Find where the given text appears and provide that cell's center as (X, Y) coordinate. 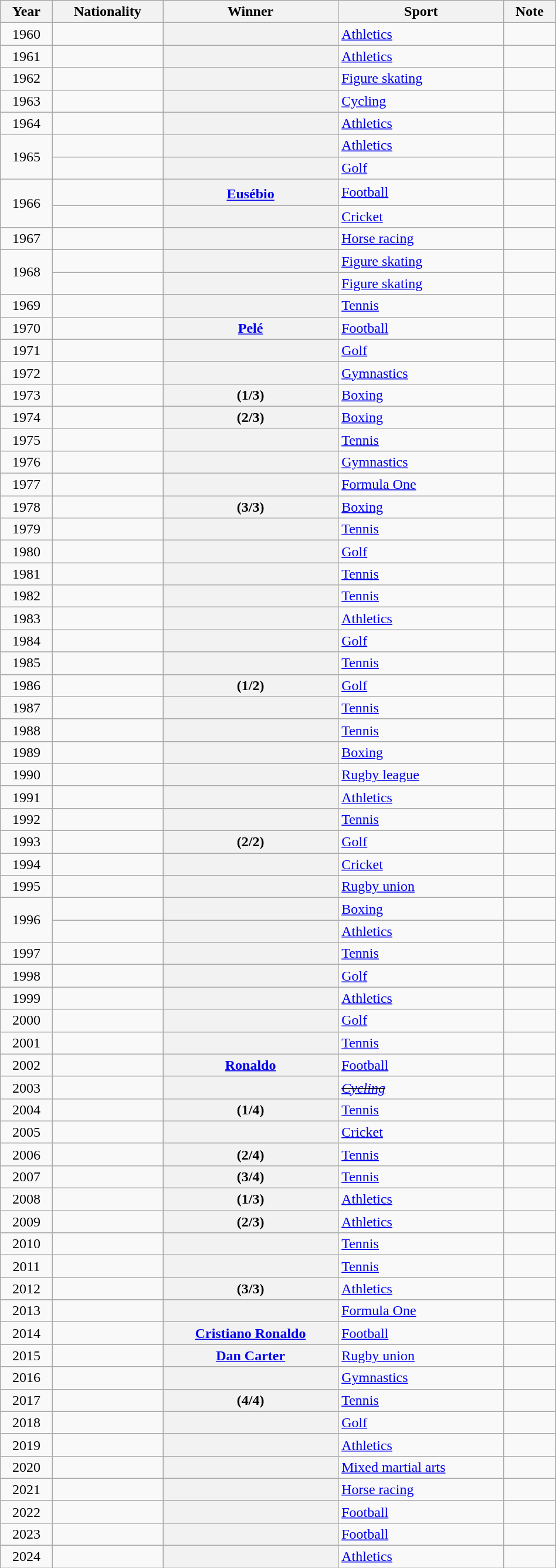
1978 (26, 507)
2024 (26, 1557)
Ronaldo (251, 1065)
1981 (26, 574)
1988 (26, 730)
1968 (26, 272)
2002 (26, 1065)
(2/4) (251, 1154)
Note (530, 12)
2014 (26, 1333)
1966 (26, 203)
2005 (26, 1132)
1961 (26, 56)
1991 (26, 797)
1999 (26, 998)
1996 (26, 920)
1972 (26, 373)
Year (26, 12)
2012 (26, 1289)
Cristiano Ronaldo (251, 1333)
1983 (26, 619)
1985 (26, 663)
1964 (26, 123)
1963 (26, 101)
2011 (26, 1266)
(2/2) (251, 842)
1993 (26, 842)
Rugby league (421, 775)
2020 (26, 1467)
1986 (26, 685)
2021 (26, 1489)
Mixed martial arts (421, 1467)
1987 (26, 708)
2013 (26, 1311)
2004 (26, 1110)
Eusébio (251, 192)
1960 (26, 34)
(1/4) (251, 1110)
1975 (26, 440)
1967 (26, 239)
2016 (26, 1378)
2009 (26, 1222)
(1/2) (251, 685)
1992 (26, 819)
1982 (26, 596)
1970 (26, 328)
Winner (251, 12)
1980 (26, 552)
2015 (26, 1356)
1990 (26, 775)
Nationality (107, 12)
2003 (26, 1087)
2017 (26, 1400)
1965 (26, 157)
2023 (26, 1534)
2007 (26, 1177)
1971 (26, 350)
1998 (26, 976)
2018 (26, 1422)
1962 (26, 79)
1973 (26, 395)
Sport (421, 12)
2000 (26, 1020)
2010 (26, 1244)
1984 (26, 641)
1997 (26, 954)
1994 (26, 864)
1969 (26, 306)
(3/4) (251, 1177)
2006 (26, 1154)
1977 (26, 485)
1979 (26, 529)
1989 (26, 752)
1976 (26, 462)
2008 (26, 1199)
2001 (26, 1043)
2022 (26, 1512)
1995 (26, 887)
Pelé (251, 328)
1974 (26, 417)
Dan Carter (251, 1356)
2019 (26, 1445)
(4/4) (251, 1400)
